Search for the cell housing the specified text and yield its (x, y) center coordinate. 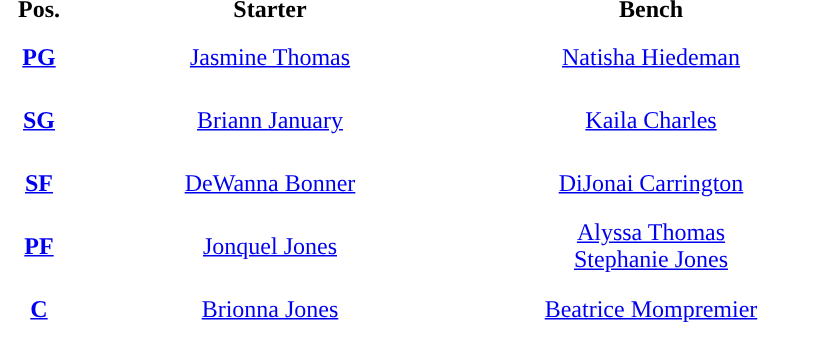
Natisha Hiedeman (651, 57)
C (39, 309)
PF (39, 246)
Beatrice Mompremier (651, 309)
SG (39, 120)
Alyssa ThomasStephanie Jones (651, 246)
Brionna Jones (270, 309)
DiJonai Carrington (651, 183)
Kaila Charles (651, 120)
Jasmine Thomas (270, 57)
Briann January (270, 120)
PG (39, 57)
SF (39, 183)
Jonquel Jones (270, 246)
DeWanna Bonner (270, 183)
